Return (X, Y) of the center of cell containing provided text 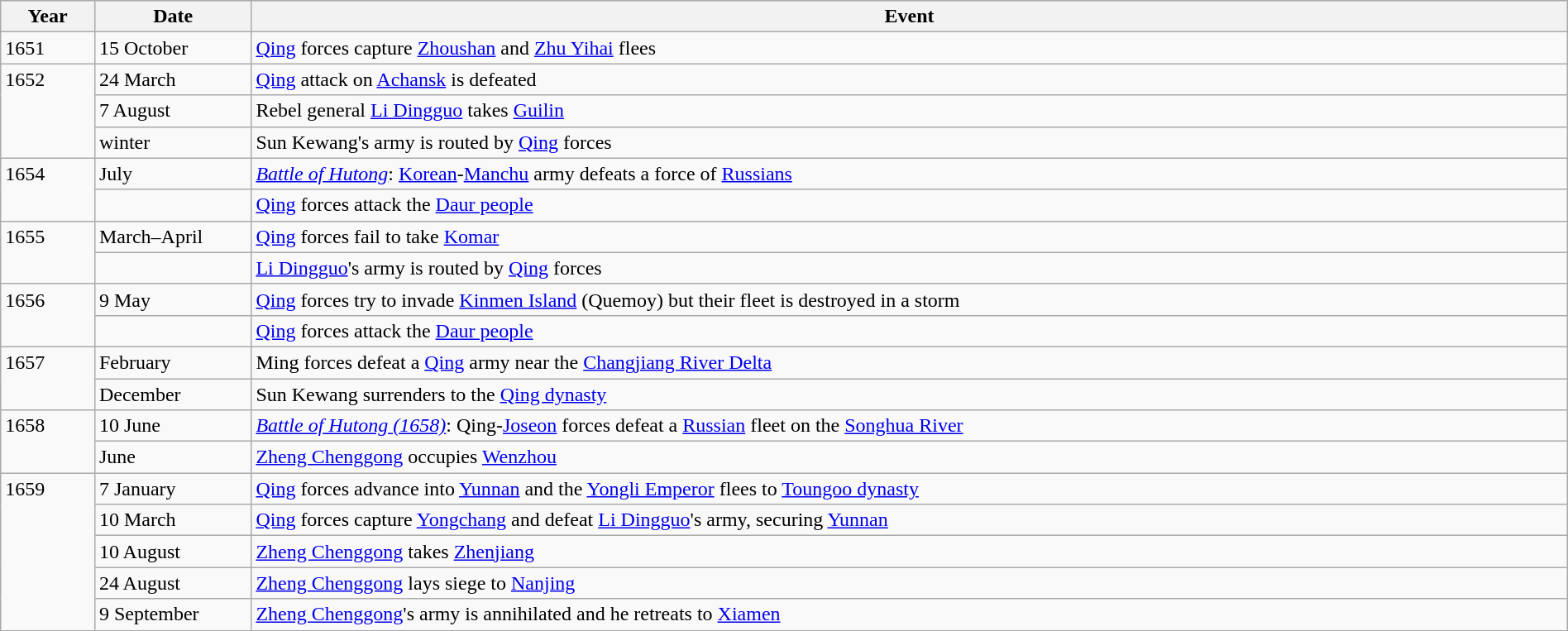
July (172, 174)
7 January (172, 489)
February (172, 362)
Event (910, 17)
Sun Kewang's army is routed by Qing forces (910, 142)
15 October (172, 48)
Battle of Hutong (1658): Qing-Joseon forces defeat a Russian fleet on the Songhua River (910, 426)
Ming forces defeat a Qing army near the Changjiang River Delta (910, 362)
Zheng Chenggong occupies Wenzhou (910, 457)
Qing attack on Achansk is defeated (910, 79)
1656 (48, 315)
winter (172, 142)
1657 (48, 378)
June (172, 457)
Zheng Chenggong's army is annihilated and he retreats to Xiamen (910, 614)
Battle of Hutong: Korean-Manchu army defeats a force of Russians (910, 174)
March–April (172, 237)
Qing forces advance into Yunnan and the Yongli Emperor flees to Toungoo dynasty (910, 489)
Li Dingguo's army is routed by Qing forces (910, 268)
10 August (172, 552)
1651 (48, 48)
1652 (48, 111)
December (172, 394)
Year (48, 17)
Qing forces try to invade Kinmen Island (Quemoy) but their fleet is destroyed in a storm (910, 299)
1654 (48, 189)
Rebel general Li Dingguo takes Guilin (910, 111)
Date (172, 17)
9 September (172, 614)
24 March (172, 79)
7 August (172, 111)
1658 (48, 442)
10 March (172, 520)
Qing forces capture Zhoushan and Zhu Yihai flees (910, 48)
Zheng Chenggong lays siege to Nanjing (910, 583)
1655 (48, 252)
9 May (172, 299)
Qing forces fail to take Komar (910, 237)
Zheng Chenggong takes Zhenjiang (910, 552)
1659 (48, 552)
10 June (172, 426)
24 August (172, 583)
Sun Kewang surrenders to the Qing dynasty (910, 394)
Qing forces capture Yongchang and defeat Li Dingguo's army, securing Yunnan (910, 520)
